Detect which cell encompasses the target text, then output its (X, Y) center coordinate. 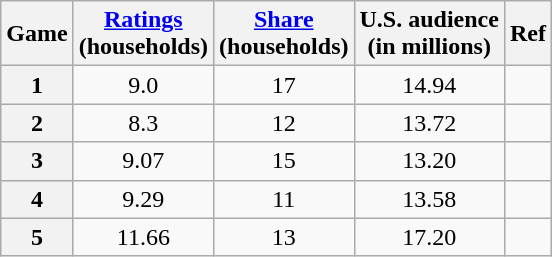
4 (37, 199)
11.66 (143, 237)
3 (37, 161)
1 (37, 85)
17 (284, 85)
13 (284, 237)
Game (37, 34)
2 (37, 123)
13.58 (429, 199)
15 (284, 161)
11 (284, 199)
17.20 (429, 237)
14.94 (429, 85)
5 (37, 237)
Ratings(households) (143, 34)
Ref (528, 34)
9.29 (143, 199)
9.0 (143, 85)
8.3 (143, 123)
13.72 (429, 123)
12 (284, 123)
13.20 (429, 161)
Share(households) (284, 34)
9.07 (143, 161)
U.S. audience(in millions) (429, 34)
